Determine the [x, y] coordinate at the center of the cell enclosing the given text.  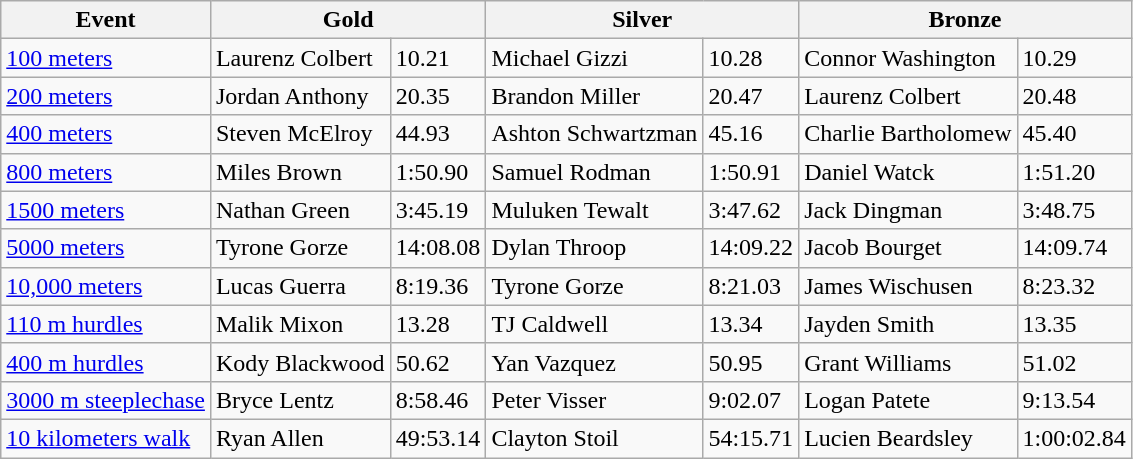
Malik Mixon [300, 324]
51.02 [1074, 362]
Grant Williams [908, 362]
1:50.90 [438, 172]
3:45.19 [438, 210]
14:08.08 [438, 248]
8:21.03 [751, 286]
Clayton Stoil [594, 438]
3000 m steeplechase [106, 400]
Gold [348, 20]
Kody Blackwood [300, 362]
Peter Visser [594, 400]
400 meters [106, 134]
Event [106, 20]
Muluken Tewalt [594, 210]
Connor Washington [908, 58]
110 m hurdles [106, 324]
Brandon Miller [594, 96]
49:53.14 [438, 438]
5000 meters [106, 248]
13.34 [751, 324]
Silver [642, 20]
45.40 [1074, 134]
14:09.22 [751, 248]
1:00:02.84 [1074, 438]
Charlie Bartholomew [908, 134]
10 kilometers walk [106, 438]
Dylan Throop [594, 248]
9:13.54 [1074, 400]
8:23.32 [1074, 286]
8:19.36 [438, 286]
50.95 [751, 362]
400 m hurdles [106, 362]
Jack Dingman [908, 210]
Nathan Green [300, 210]
Samuel Rodman [594, 172]
TJ Caldwell [594, 324]
9:02.07 [751, 400]
200 meters [106, 96]
Jayden Smith [908, 324]
Bryce Lentz [300, 400]
10.28 [751, 58]
3:47.62 [751, 210]
Steven McElroy [300, 134]
10.29 [1074, 58]
Lucas Guerra [300, 286]
Daniel Watck [908, 172]
Bronze [966, 20]
50.62 [438, 362]
800 meters [106, 172]
100 meters [106, 58]
Ashton Schwartzman [594, 134]
Yan Vazquez [594, 362]
54:15.71 [751, 438]
44.93 [438, 134]
Miles Brown [300, 172]
20.47 [751, 96]
1:51.20 [1074, 172]
1:50.91 [751, 172]
13.28 [438, 324]
3:48.75 [1074, 210]
13.35 [1074, 324]
20.35 [438, 96]
Logan Patete [908, 400]
14:09.74 [1074, 248]
20.48 [1074, 96]
45.16 [751, 134]
Lucien Beardsley [908, 438]
10,000 meters [106, 286]
Ryan Allen [300, 438]
Jordan Anthony [300, 96]
Michael Gizzi [594, 58]
James Wischusen [908, 286]
1500 meters [106, 210]
Jacob Bourget [908, 248]
10.21 [438, 58]
8:58.46 [438, 400]
